For the text-containing cell, return its midpoint in (x, y) coordinate format. 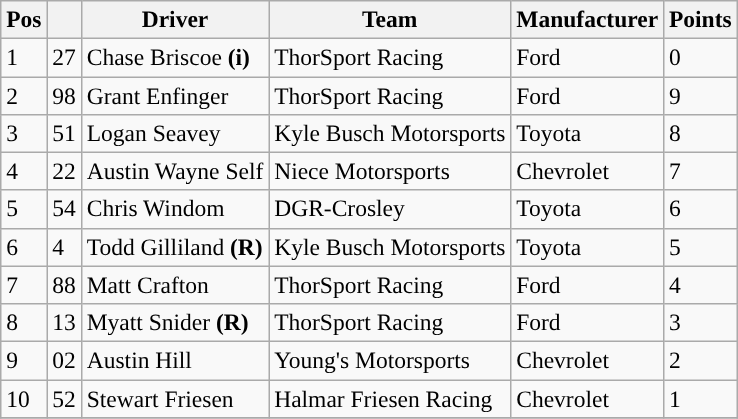
Matt Crafton (174, 285)
Austin Wayne Self (174, 171)
Points (701, 19)
88 (64, 285)
Pos (24, 19)
Todd Gilliland (R) (174, 247)
10 (24, 398)
Myatt Snider (R) (174, 322)
Logan Seavey (174, 133)
Stewart Friesen (174, 398)
DGR-Crosley (390, 209)
Manufacturer (588, 19)
Young's Motorsports (390, 360)
Grant Enfinger (174, 95)
Chris Windom (174, 209)
22 (64, 171)
Chase Briscoe (i) (174, 57)
51 (64, 133)
54 (64, 209)
Driver (174, 19)
Austin Hill (174, 360)
13 (64, 322)
Halmar Friesen Racing (390, 398)
Niece Motorsports (390, 171)
02 (64, 360)
0 (701, 57)
27 (64, 57)
98 (64, 95)
Team (390, 19)
52 (64, 398)
